Pinpoint the cell where the given text exists, returning its [x, y] midpoint coordinate. 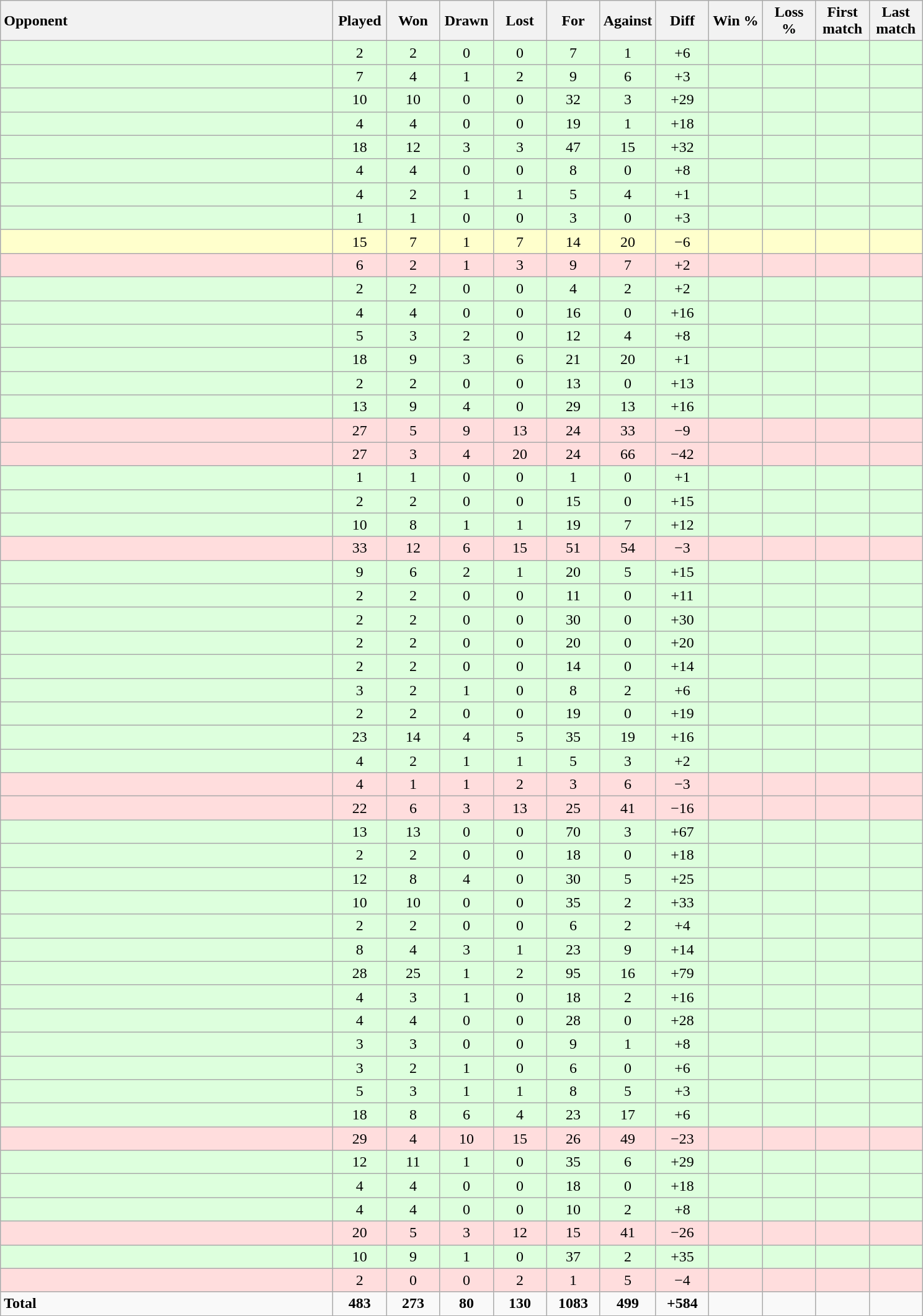
Diff [682, 21]
Last match [896, 21]
17 [628, 1115]
80 [466, 1304]
Lost [520, 21]
499 [628, 1304]
1083 [573, 1304]
+4 [682, 926]
+19 [682, 714]
+67 [682, 832]
+584 [682, 1304]
32 [573, 100]
26 [573, 1139]
+33 [682, 902]
37 [573, 1256]
Win % [736, 21]
47 [573, 147]
−42 [682, 454]
+28 [682, 1020]
Against [628, 21]
49 [628, 1139]
Won [413, 21]
483 [360, 1304]
Opponent [167, 21]
Drawn [466, 21]
−23 [682, 1139]
+25 [682, 879]
+79 [682, 973]
130 [520, 1304]
+20 [682, 642]
95 [573, 973]
Played [360, 21]
+13 [682, 383]
+32 [682, 147]
70 [573, 832]
54 [628, 548]
22 [360, 808]
−16 [682, 808]
−26 [682, 1233]
−6 [682, 241]
+12 [682, 525]
−4 [682, 1280]
First match [842, 21]
66 [628, 454]
273 [413, 1304]
Loss % [789, 21]
+30 [682, 619]
−9 [682, 430]
+35 [682, 1256]
21 [573, 360]
For [573, 21]
51 [573, 548]
+11 [682, 595]
Total [167, 1304]
